Detect which cell encompasses the target text, then output its (x, y) center coordinate. 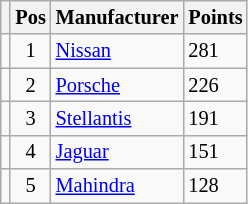
3 (30, 118)
Nissan (118, 51)
Pos (30, 17)
Mahindra (118, 186)
2 (30, 85)
Stellantis (118, 118)
1 (30, 51)
Points (215, 17)
Jaguar (118, 152)
151 (215, 152)
Porsche (118, 85)
4 (30, 152)
Manufacturer (118, 17)
226 (215, 85)
281 (215, 51)
191 (215, 118)
5 (30, 186)
128 (215, 186)
